For the text-containing cell, return its midpoint in (x, y) coordinate format. 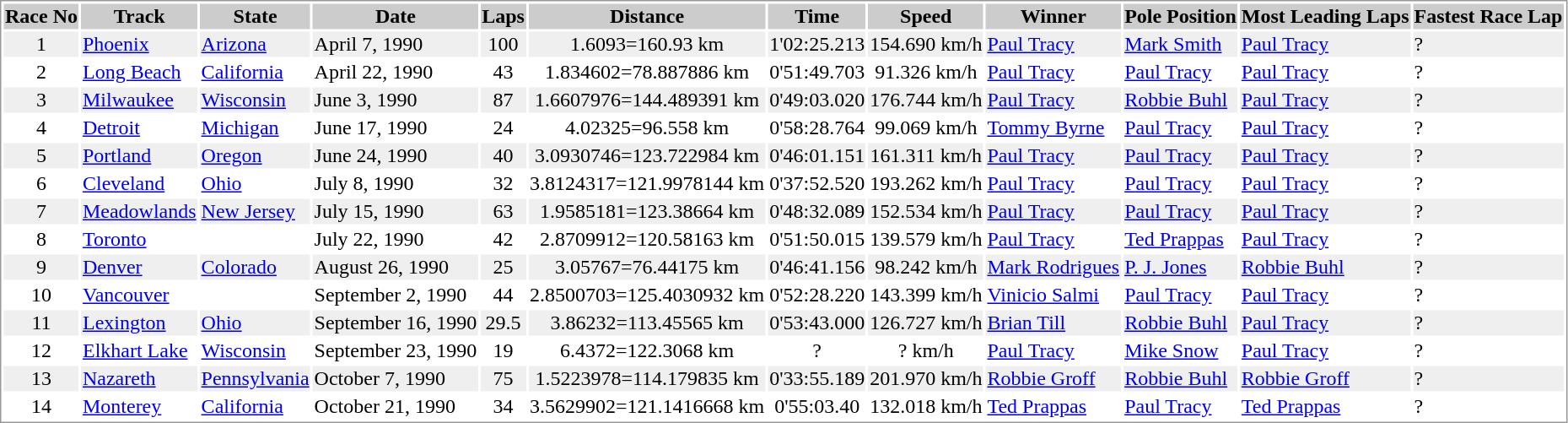
12 (40, 350)
13 (40, 379)
October 7, 1990 (396, 379)
1 (40, 45)
143.399 km/h (926, 295)
99.069 km/h (926, 127)
Lexington (139, 323)
98.242 km/h (926, 268)
State (255, 16)
9 (40, 268)
April 22, 1990 (396, 72)
44 (504, 295)
Speed (926, 16)
Race No (40, 16)
Monterey (139, 406)
August 26, 1990 (396, 268)
0'58:28.764 (817, 127)
Oregon (255, 156)
June 24, 1990 (396, 156)
0'37:52.520 (817, 183)
152.534 km/h (926, 212)
Pole Position (1181, 16)
42 (504, 239)
1.6093=160.93 km (646, 45)
3.8124317=121.9978144 km (646, 183)
July 22, 1990 (396, 239)
3.0930746=123.722984 km (646, 156)
0'49:03.020 (817, 100)
Phoenix (139, 45)
11 (40, 323)
New Jersey (255, 212)
0'46:41.156 (817, 268)
4 (40, 127)
June 17, 1990 (396, 127)
154.690 km/h (926, 45)
126.727 km/h (926, 323)
6.4372=122.3068 km (646, 350)
Denver (139, 268)
Elkhart Lake (139, 350)
Tommy Byrne (1053, 127)
139.579 km/h (926, 239)
1.6607976=144.489391 km (646, 100)
132.018 km/h (926, 406)
10 (40, 295)
6 (40, 183)
Time (817, 16)
8 (40, 239)
September 2, 1990 (396, 295)
0'33:55.189 (817, 379)
3.5629902=121.1416668 km (646, 406)
100 (504, 45)
Date (396, 16)
Toronto (139, 239)
Long Beach (139, 72)
34 (504, 406)
29.5 (504, 323)
October 21, 1990 (396, 406)
September 23, 1990 (396, 350)
April 7, 1990 (396, 45)
5 (40, 156)
September 16, 1990 (396, 323)
Meadowlands (139, 212)
63 (504, 212)
1.5223978=114.179835 km (646, 379)
Winner (1053, 16)
1'02:25.213 (817, 45)
43 (504, 72)
Cleveland (139, 183)
Vancouver (139, 295)
19 (504, 350)
Mike Snow (1181, 350)
2.8500703=125.4030932 km (646, 295)
3.86232=113.45565 km (646, 323)
Mark Smith (1181, 45)
75 (504, 379)
0'51:49.703 (817, 72)
Colorado (255, 268)
3.05767=76.44175 km (646, 268)
Track (139, 16)
Nazareth (139, 379)
40 (504, 156)
June 3, 1990 (396, 100)
193.262 km/h (926, 183)
0'51:50.015 (817, 239)
87 (504, 100)
? km/h (926, 350)
0'52:28.220 (817, 295)
Fastest Race Lap (1488, 16)
176.744 km/h (926, 100)
0'46:01.151 (817, 156)
3 (40, 100)
4.02325=96.558 km (646, 127)
P. J. Jones (1181, 268)
Milwaukee (139, 100)
2 (40, 72)
24 (504, 127)
Arizona (255, 45)
14 (40, 406)
Michigan (255, 127)
Vinicio Salmi (1053, 295)
1.9585181=123.38664 km (646, 212)
Most Leading Laps (1325, 16)
7 (40, 212)
0'48:32.089 (817, 212)
2.8709912=120.58163 km (646, 239)
1.834602=78.887886 km (646, 72)
25 (504, 268)
Portland (139, 156)
0'55:03.40 (817, 406)
Detroit (139, 127)
Mark Rodrigues (1053, 268)
161.311 km/h (926, 156)
Brian Till (1053, 323)
201.970 km/h (926, 379)
Distance (646, 16)
32 (504, 183)
91.326 km/h (926, 72)
July 8, 1990 (396, 183)
Laps (504, 16)
0'53:43.000 (817, 323)
July 15, 1990 (396, 212)
Pennsylvania (255, 379)
